Detect which cell encompasses the target text, then output its (X, Y) center coordinate. 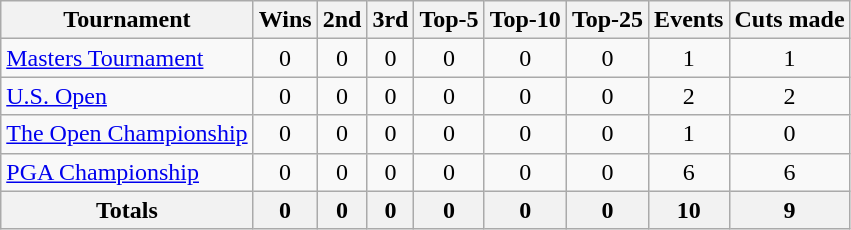
PGA Championship (127, 172)
9 (790, 210)
Top-10 (525, 20)
The Open Championship (127, 134)
Events (689, 20)
Wins (285, 20)
U.S. Open (127, 96)
Totals (127, 210)
Top-5 (449, 20)
Top-25 (607, 20)
Masters Tournament (127, 58)
3rd (390, 20)
2nd (342, 20)
Cuts made (790, 20)
10 (689, 210)
Tournament (127, 20)
